From the cell containing the given text, extract its center point as (x, y) coordinate. 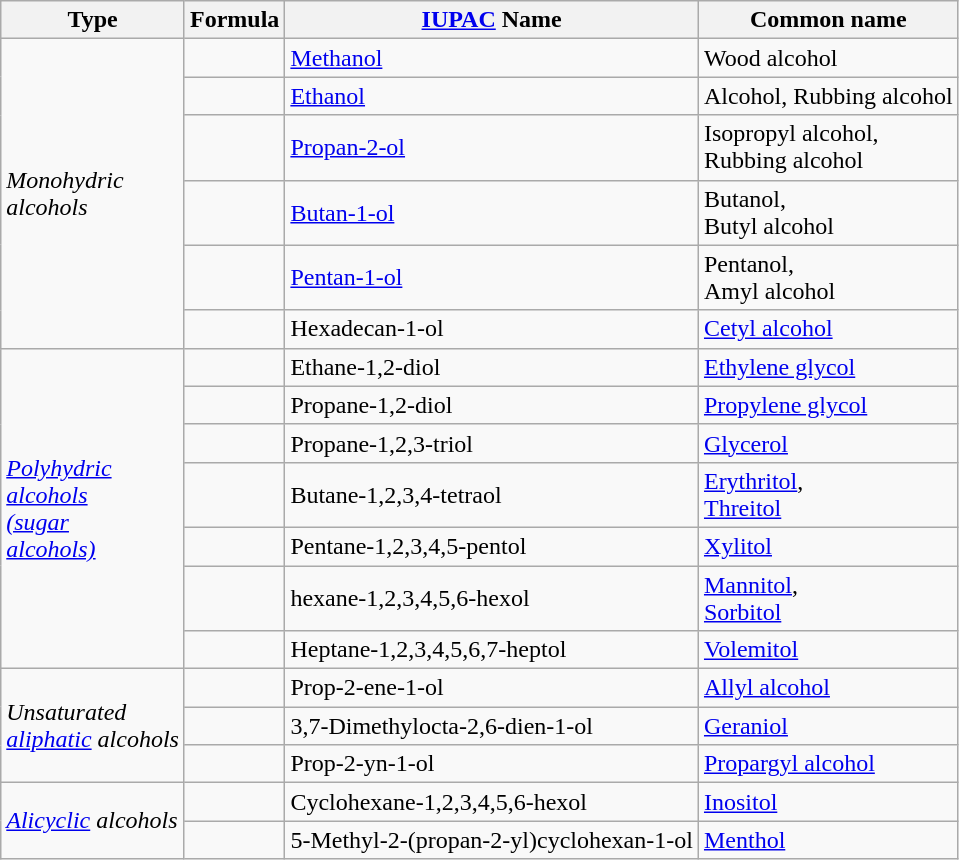
Pentan-1-ol (492, 278)
Ethylene glycol (828, 367)
Xylitol (828, 546)
Alcohol, Rubbing alcohol (828, 96)
Alicyclic alcohols (93, 821)
Type (93, 20)
Common name (828, 20)
Propane-1,2-diol (492, 405)
Propan-2-ol (492, 148)
Allyl alcohol (828, 688)
Glycerol (828, 443)
5-Methyl-2-(propan-2-yl)cyclohexan-1-ol (492, 840)
Propargyl alcohol (828, 764)
Prop-2-ene-1-ol (492, 688)
Ethane-1,2-diol (492, 367)
Heptane-1,2,3,4,5,6,7-heptol (492, 650)
Butan-1-ol (492, 212)
Butanol,Butyl alcohol (828, 212)
hexane-1,2,3,4,5,6-hexol (492, 598)
Formula (234, 20)
Methanol (492, 58)
Propylene glycol (828, 405)
Unsaturatedaliphatic alcohols (93, 726)
Menthol (828, 840)
Mannitol,Sorbitol (828, 598)
Ethanol (492, 96)
IUPAC Name (492, 20)
Inositol (828, 802)
Polyhydricalcohols(sugaralcohols) (93, 508)
Prop-2-yn-1-ol (492, 764)
Geraniol (828, 726)
Wood alcohol (828, 58)
Pentanol,Amyl alcohol (828, 278)
Propane-1,2,3-triol (492, 443)
Hexadecan-1-ol (492, 329)
Isopropyl alcohol,Rubbing alcohol (828, 148)
Pentane-1,2,3,4,5-pentol (492, 546)
Monohydricalcohols (93, 194)
Cetyl alcohol (828, 329)
Cyclohexane-1,2,3,4,5,6-hexol (492, 802)
Volemitol (828, 650)
Butane-1,2,3,4-tetraol (492, 494)
3,7-Dimethylocta-2,6-dien-1-ol (492, 726)
Erythritol,Threitol (828, 494)
